Detect which cell encompasses the target text, then output its [x, y] center coordinate. 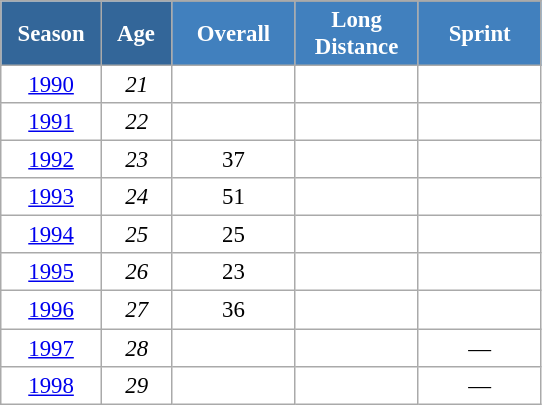
1991 [52, 122]
1997 [52, 348]
Season [52, 34]
1990 [52, 85]
Long Distance [356, 34]
Sprint [480, 34]
1993 [52, 197]
1998 [52, 385]
29 [136, 385]
Overall [234, 34]
22 [136, 122]
1994 [52, 235]
51 [234, 197]
1992 [52, 160]
26 [136, 273]
36 [234, 310]
21 [136, 85]
Age [136, 34]
37 [234, 160]
27 [136, 310]
1995 [52, 273]
1996 [52, 310]
24 [136, 197]
28 [136, 348]
